Capture the cell that displays the provided text and extract its [X, Y] central coordinate. 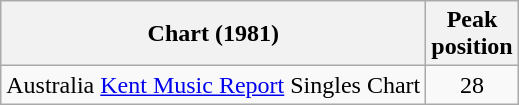
Peakposition [472, 34]
Chart (1981) [214, 34]
Australia Kent Music Report Singles Chart [214, 85]
28 [472, 85]
